Return the [x, y] coordinate for the center point of the cell that contains the specified text.  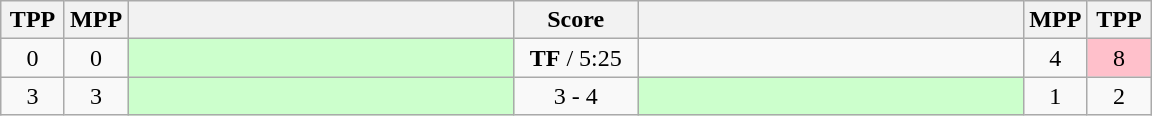
1 [1056, 96]
3 - 4 [576, 96]
Score [576, 20]
4 [1056, 58]
2 [1119, 96]
8 [1119, 58]
TF / 5:25 [576, 58]
